Output the [X, Y] coordinate of the center of the cell containing the given text.  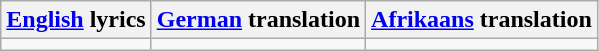
Afrikaans translation [482, 20]
German translation [258, 20]
English lyrics [76, 20]
